Detect which cell encompasses the target text, then output its (x, y) center coordinate. 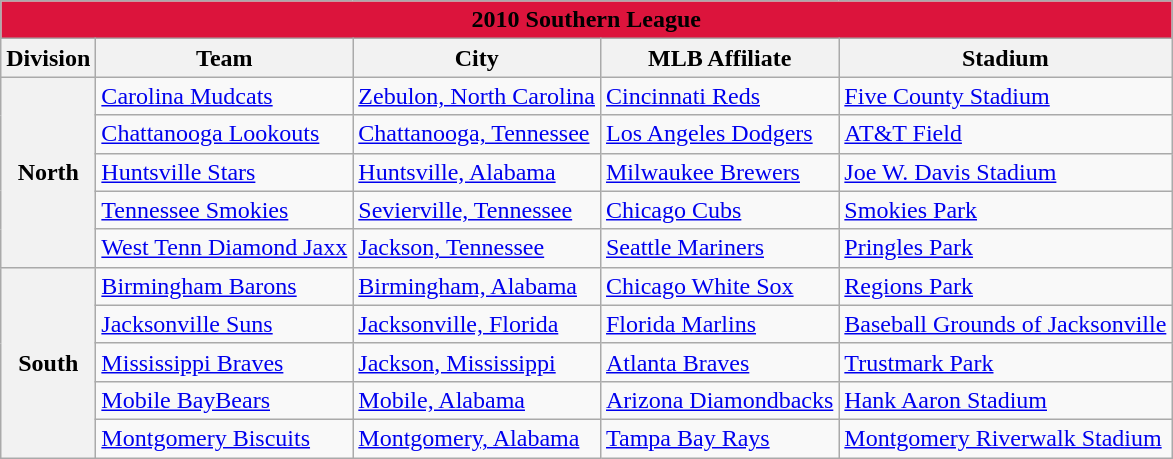
Chicago Cubs (719, 210)
Birmingham Barons (224, 286)
Joe W. Davis Stadium (1006, 172)
Huntsville Stars (224, 172)
West Tenn Diamond Jaxx (224, 248)
Baseball Grounds of Jacksonville (1006, 324)
Regions Park (1006, 286)
Chattanooga Lookouts (224, 134)
Chicago White Sox (719, 286)
Mobile, Alabama (477, 400)
Zebulon, North Carolina (477, 96)
Smokies Park (1006, 210)
Arizona Diamondbacks (719, 400)
Jackson, Mississippi (477, 362)
Carolina Mudcats (224, 96)
MLB Affiliate (719, 58)
Montgomery, Alabama (477, 438)
Mobile BayBears (224, 400)
Mississippi Braves (224, 362)
2010 Southern League (586, 20)
Chattanooga, Tennessee (477, 134)
Stadium (1006, 58)
Jacksonville Suns (224, 324)
Jacksonville, Florida (477, 324)
Atlanta Braves (719, 362)
Five County Stadium (1006, 96)
Huntsville, Alabama (477, 172)
City (477, 58)
Team (224, 58)
North (48, 172)
Hank Aaron Stadium (1006, 400)
Jackson, Tennessee (477, 248)
Sevierville, Tennessee (477, 210)
AT&T Field (1006, 134)
Division (48, 58)
Milwaukee Brewers (719, 172)
Cincinnati Reds (719, 96)
Trustmark Park (1006, 362)
Tennessee Smokies (224, 210)
Montgomery Riverwalk Stadium (1006, 438)
Florida Marlins (719, 324)
Pringles Park (1006, 248)
Birmingham, Alabama (477, 286)
Tampa Bay Rays (719, 438)
South (48, 362)
Los Angeles Dodgers (719, 134)
Montgomery Biscuits (224, 438)
Seattle Mariners (719, 248)
